Provide the [X, Y] coordinate of the cell's center where the given text is located.  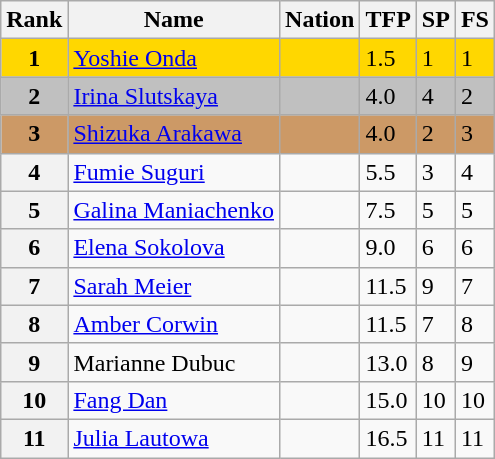
13.0 [388, 362]
Julia Lautowa [174, 438]
15.0 [388, 400]
16.5 [388, 438]
Irina Slutskaya [174, 96]
Name [174, 20]
Marianne Dubuc [174, 362]
Elena Sokolova [174, 248]
Sarah Meier [174, 286]
FS [474, 20]
1.5 [388, 58]
Shizuka Arakawa [174, 134]
Fumie Suguri [174, 172]
9.0 [388, 248]
Fang Dan [174, 400]
Nation [320, 20]
5.5 [388, 172]
Yoshie Onda [174, 58]
SP [436, 20]
7.5 [388, 210]
Rank [34, 20]
TFP [388, 20]
Galina Maniachenko [174, 210]
Amber Corwin [174, 324]
